Locate the cell with the specified text and output its (x, y) center coordinate. 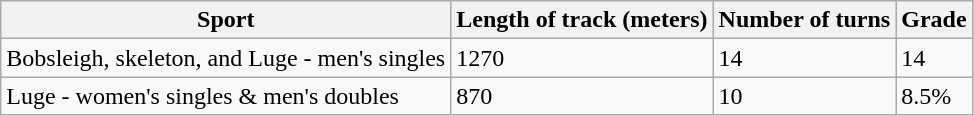
8.5% (934, 96)
10 (804, 96)
Grade (934, 20)
Luge - women's singles & men's doubles (226, 96)
870 (582, 96)
Length of track (meters) (582, 20)
Number of turns (804, 20)
1270 (582, 58)
Sport (226, 20)
Bobsleigh, skeleton, and Luge - men's singles (226, 58)
